Capture the cell that displays the provided text and extract its [X, Y] central coordinate. 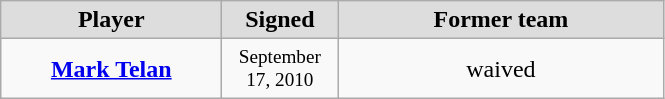
Mark Telan [112, 69]
Signed [280, 20]
Former team [501, 20]
waived [501, 69]
September 17, 2010 [280, 69]
Player [112, 20]
